For the text-containing cell, return its midpoint in (x, y) coordinate format. 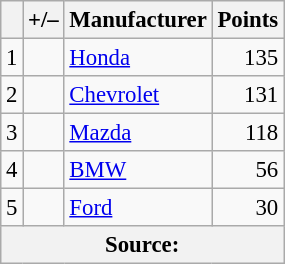
Honda (138, 58)
Points (248, 20)
Source: (142, 245)
Chevrolet (138, 95)
2 (12, 95)
+/– (44, 20)
Manufacturer (138, 20)
4 (12, 170)
118 (248, 133)
131 (248, 95)
30 (248, 208)
1 (12, 58)
Mazda (138, 133)
135 (248, 58)
5 (12, 208)
3 (12, 133)
Ford (138, 208)
BMW (138, 170)
56 (248, 170)
